Find where the given text appears and provide that cell's center as [X, Y] coordinate. 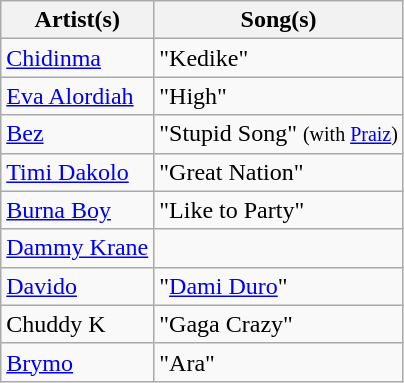
Burna Boy [78, 210]
Chuddy K [78, 324]
"Kedike" [279, 58]
"Dami Duro" [279, 286]
Timi Dakolo [78, 172]
Bez [78, 134]
"High" [279, 96]
"Great Nation" [279, 172]
Dammy Krane [78, 248]
Chidinma [78, 58]
Davido [78, 286]
"Gaga Crazy" [279, 324]
"Stupid Song" (with Praiz) [279, 134]
Brymo [78, 362]
Eva Alordiah [78, 96]
Artist(s) [78, 20]
"Like to Party" [279, 210]
Song(s) [279, 20]
"Ara" [279, 362]
